Provide the (x, y) coordinate of the cell's center where the given text is located.  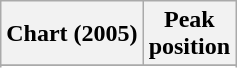
Peakposition (189, 34)
Chart (2005) (72, 34)
